For the text-containing cell, return its midpoint in [X, Y] coordinate format. 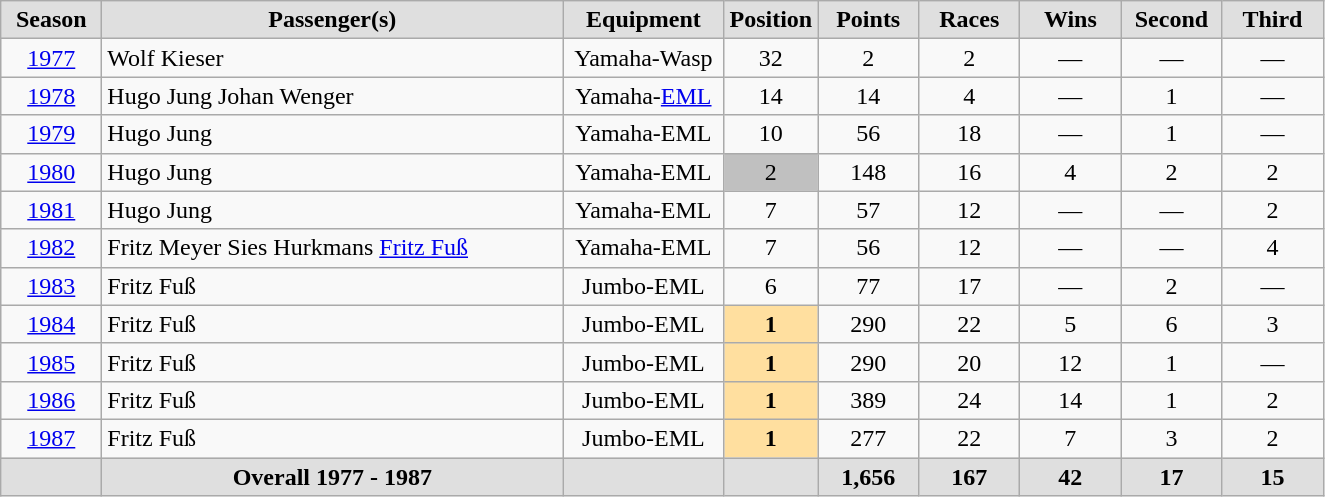
77 [868, 286]
20 [970, 362]
1,656 [868, 477]
Position [771, 20]
1985 [52, 362]
1977 [52, 58]
10 [771, 134]
Fritz Meyer Sies Hurkmans Fritz Fuß [332, 248]
1981 [52, 210]
Equipment [644, 20]
5 [1070, 324]
32 [771, 58]
Wins [1070, 20]
18 [970, 134]
389 [868, 400]
Season [52, 20]
16 [970, 172]
277 [868, 438]
1984 [52, 324]
148 [868, 172]
Overall 1977 - 1987 [332, 477]
Second [1172, 20]
15 [1272, 477]
Races [970, 20]
Yamaha-Wasp [644, 58]
Third [1272, 20]
1979 [52, 134]
1980 [52, 172]
Points [868, 20]
Passenger(s) [332, 20]
Hugo Jung Johan Wenger [332, 96]
Wolf Kieser [332, 58]
1987 [52, 438]
57 [868, 210]
1982 [52, 248]
24 [970, 400]
167 [970, 477]
1978 [52, 96]
42 [1070, 477]
1983 [52, 286]
1986 [52, 400]
